For the text-containing cell, return its midpoint in [x, y] coordinate format. 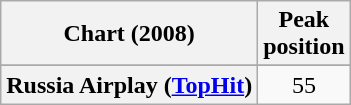
55 [304, 85]
Russia Airplay (TopHit) [130, 85]
Peakposition [304, 34]
Chart (2008) [130, 34]
